Determine the [x, y] coordinate at the center of the cell enclosing the given text.  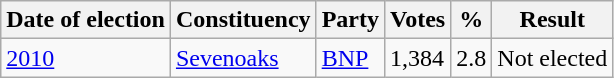
% [472, 20]
Votes [418, 20]
1,384 [418, 58]
BNP [350, 58]
Constituency [243, 20]
Sevenoaks [243, 58]
2.8 [472, 58]
2010 [86, 58]
Date of election [86, 20]
Not elected [552, 58]
Result [552, 20]
Party [350, 20]
